Locate the cell with the specified text and output its [X, Y] center coordinate. 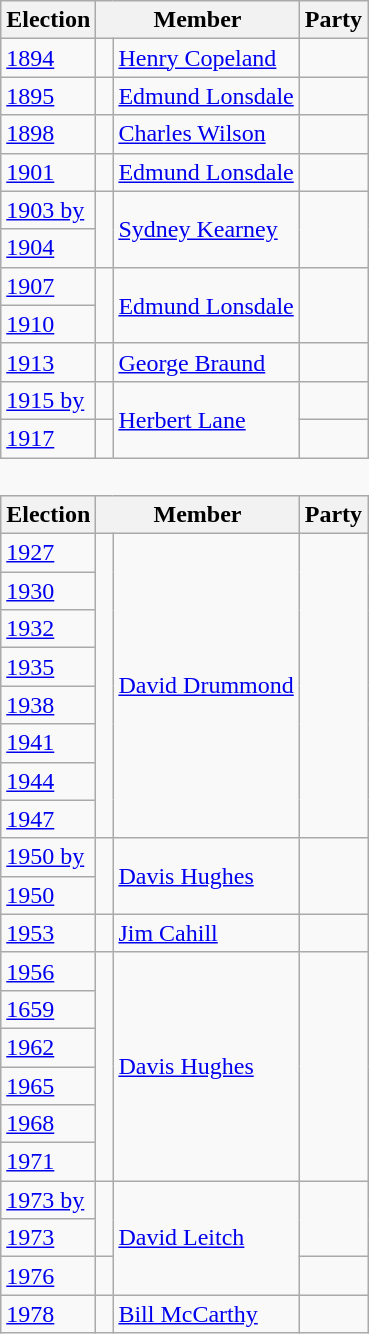
1895 [48, 96]
1950 [48, 895]
1915 by [48, 400]
1903 by [48, 210]
1947 [48, 819]
1917 [48, 438]
1930 [48, 591]
1904 [48, 248]
1932 [48, 629]
1913 [48, 362]
1944 [48, 781]
1910 [48, 324]
Jim Cahill [206, 933]
1898 [48, 134]
1965 [48, 1085]
1941 [48, 743]
1935 [48, 667]
Bill McCarthy [206, 1314]
1973 [48, 1238]
1953 [48, 933]
1962 [48, 1047]
1973 by [48, 1200]
1901 [48, 172]
Charles Wilson [206, 134]
1938 [48, 705]
David Drummond [206, 686]
David Leitch [206, 1238]
1950 by [48, 857]
1978 [48, 1314]
1894 [48, 58]
1971 [48, 1162]
1927 [48, 553]
1659 [48, 1009]
1956 [48, 971]
Sydney Kearney [206, 229]
George Braund [206, 362]
Henry Copeland [206, 58]
1907 [48, 286]
1976 [48, 1276]
Herbert Lane [206, 419]
1968 [48, 1124]
